Return the [x, y] coordinate for the center point of the cell that contains the specified text.  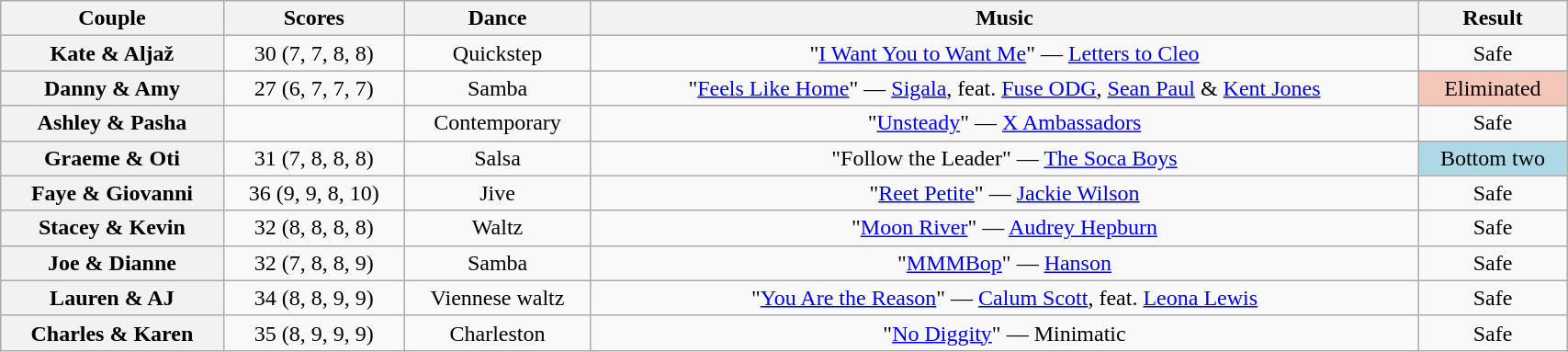
Graeme & Oti [112, 158]
Contemporary [497, 123]
31 (7, 8, 8, 8) [314, 158]
"Reet Petite" — Jackie Wilson [1005, 193]
Couple [112, 18]
Ashley & Pasha [112, 123]
"You Are the Reason" — Calum Scott, feat. Leona Lewis [1005, 298]
Music [1005, 18]
Waltz [497, 228]
Charles & Karen [112, 333]
Eliminated [1492, 88]
32 (8, 8, 8, 8) [314, 228]
"Moon River" — Audrey Hepburn [1005, 228]
"Feels Like Home" — Sigala, feat. Fuse ODG, Sean Paul & Kent Jones [1005, 88]
Kate & Aljaž [112, 53]
"MMMBop" — Hanson [1005, 263]
Jive [497, 193]
Salsa [497, 158]
Stacey & Kevin [112, 228]
Scores [314, 18]
30 (7, 7, 8, 8) [314, 53]
32 (7, 8, 8, 9) [314, 263]
Joe & Dianne [112, 263]
Lauren & AJ [112, 298]
Charleston [497, 333]
34 (8, 8, 9, 9) [314, 298]
Faye & Giovanni [112, 193]
35 (8, 9, 9, 9) [314, 333]
Danny & Amy [112, 88]
Bottom two [1492, 158]
"Unsteady" — X Ambassadors [1005, 123]
27 (6, 7, 7, 7) [314, 88]
36 (9, 9, 8, 10) [314, 193]
"Follow the Leader" — The Soca Boys [1005, 158]
Quickstep [497, 53]
"I Want You to Want Me" — Letters to Cleo [1005, 53]
Result [1492, 18]
Dance [497, 18]
Viennese waltz [497, 298]
"No Diggity" — Minimatic [1005, 333]
